Locate the cell with the specified text and output its [X, Y] center coordinate. 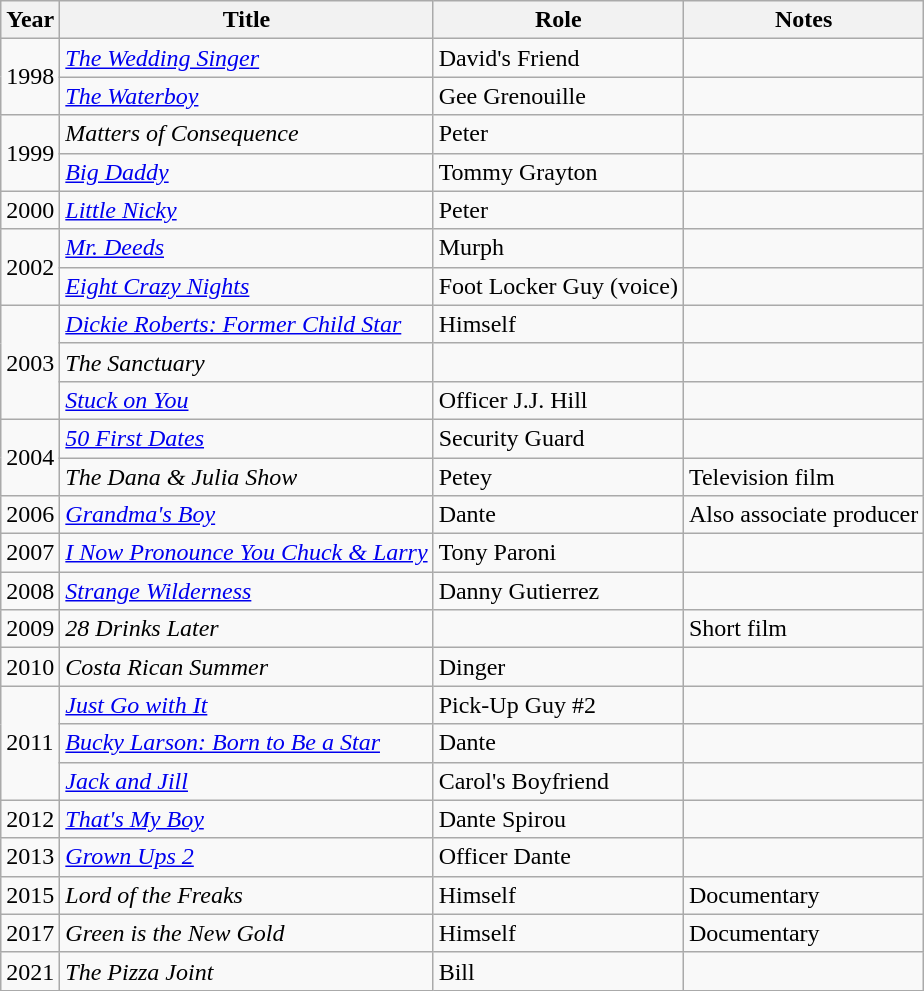
Green is the New Gold [246, 933]
Dante Spirou [558, 819]
Carol's Boyfriend [558, 781]
Mr. Deeds [246, 248]
Gee Grenouille [558, 96]
Grandma's Boy [246, 515]
Short film [803, 629]
1998 [30, 77]
The Dana & Julia Show [246, 477]
2009 [30, 629]
Officer J.J. Hill [558, 400]
Notes [803, 20]
Foot Locker Guy (voice) [558, 286]
Title [246, 20]
Bill [558, 971]
28 Drinks Later [246, 629]
Murph [558, 248]
Lord of the Freaks [246, 895]
2021 [30, 971]
Dinger [558, 667]
50 First Dates [246, 438]
2002 [30, 267]
Petey [558, 477]
Eight Crazy Nights [246, 286]
Grown Ups 2 [246, 857]
Year [30, 20]
Tony Paroni [558, 553]
2012 [30, 819]
Costa Rican Summer [246, 667]
1999 [30, 153]
2003 [30, 362]
Officer Dante [558, 857]
Jack and Jill [246, 781]
Television film [803, 477]
2017 [30, 933]
Danny Gutierrez [558, 591]
2013 [30, 857]
The Pizza Joint [246, 971]
I Now Pronounce You Chuck & Larry [246, 553]
Stuck on You [246, 400]
Big Daddy [246, 172]
2011 [30, 743]
Just Go with It [246, 705]
The Sanctuary [246, 362]
2000 [30, 210]
2010 [30, 667]
Security Guard [558, 438]
Strange Wilderness [246, 591]
Little Nicky [246, 210]
Bucky Larson: Born to Be a Star [246, 743]
Also associate producer [803, 515]
The Waterboy [246, 96]
2006 [30, 515]
David's Friend [558, 58]
2004 [30, 457]
Dickie Roberts: Former Child Star [246, 324]
Pick-Up Guy #2 [558, 705]
Matters of Consequence [246, 134]
2007 [30, 553]
2008 [30, 591]
2015 [30, 895]
Role [558, 20]
That's My Boy [246, 819]
The Wedding Singer [246, 58]
Tommy Grayton [558, 172]
